Scan for the cell matching the given text and deliver its [X, Y] coordinate at center. 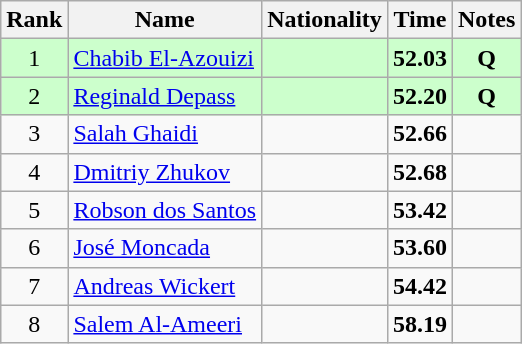
Notes [486, 20]
Reginald Depass [165, 96]
52.68 [420, 172]
Salah Ghaidi [165, 134]
52.03 [420, 58]
Dmitriy Zhukov [165, 172]
4 [34, 172]
8 [34, 324]
52.66 [420, 134]
53.42 [420, 210]
Andreas Wickert [165, 286]
54.42 [420, 286]
3 [34, 134]
Rank [34, 20]
Robson dos Santos [165, 210]
Salem Al-Ameeri [165, 324]
58.19 [420, 324]
1 [34, 58]
53.60 [420, 248]
Chabib El-Azouizi [165, 58]
7 [34, 286]
6 [34, 248]
5 [34, 210]
2 [34, 96]
Name [165, 20]
Nationality [325, 20]
52.20 [420, 96]
José Moncada [165, 248]
Time [420, 20]
